Capture the cell that displays the provided text and extract its [X, Y] central coordinate. 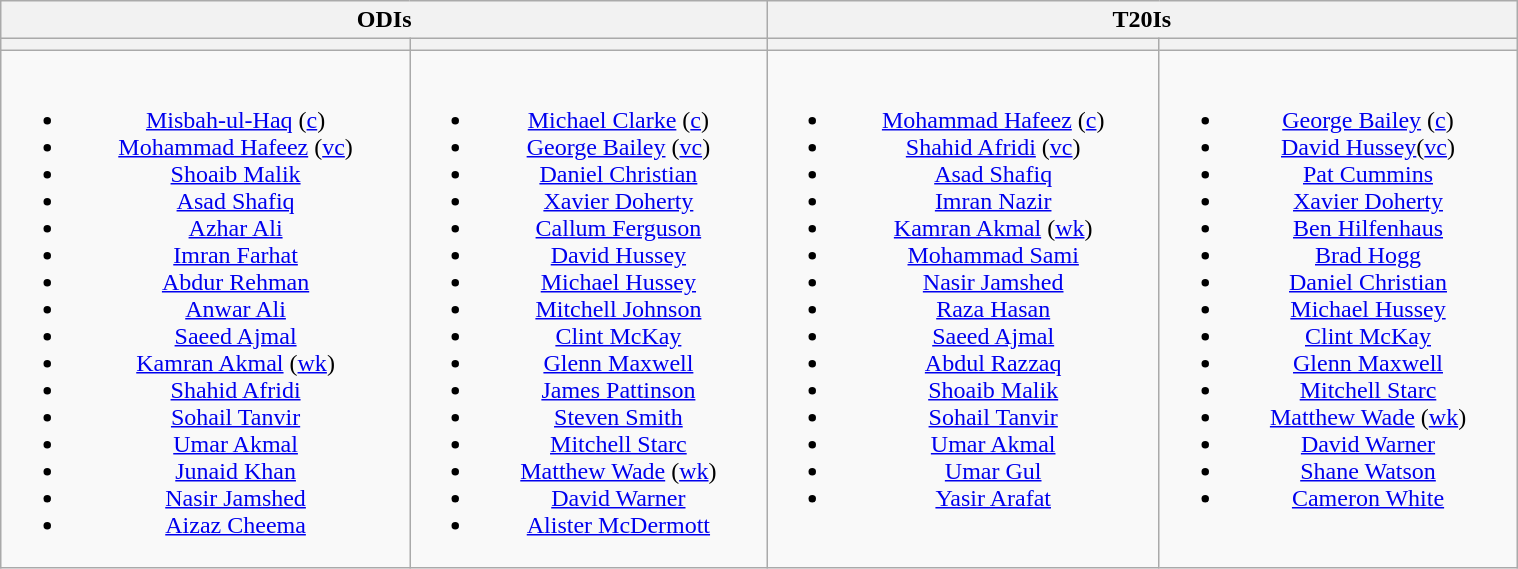
ODIs [384, 20]
T20Is [1142, 20]
